Scan for the cell matching the given text and deliver its [x, y] coordinate at center. 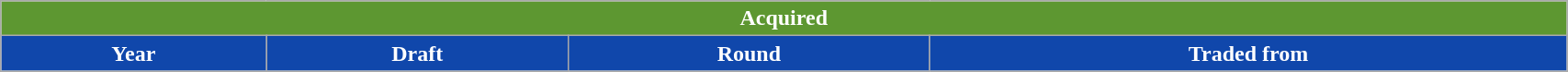
Traded from [1247, 54]
Year [134, 54]
Round [749, 54]
Draft [417, 54]
Acquired [784, 18]
